Detect which cell encompasses the target text, then output its [x, y] center coordinate. 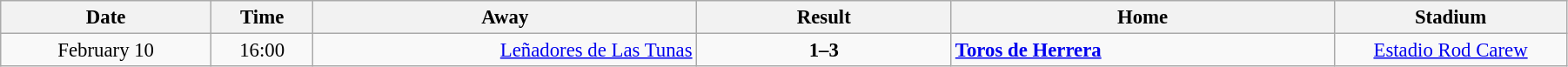
Result [824, 17]
Stadium [1451, 17]
Time [263, 17]
Away [505, 17]
Home [1143, 17]
16:00 [263, 50]
1–3 [824, 50]
Date [106, 17]
Leñadores de Las Tunas [505, 50]
Estadio Rod Carew [1451, 50]
Toros de Herrera [1143, 50]
February 10 [106, 50]
